Return (x, y) of the center of cell containing provided text 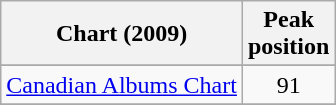
Chart (2009) (122, 34)
Canadian Albums Chart (122, 85)
Peakposition (288, 34)
91 (288, 85)
